Find where the given text appears and provide that cell's center as [x, y] coordinate. 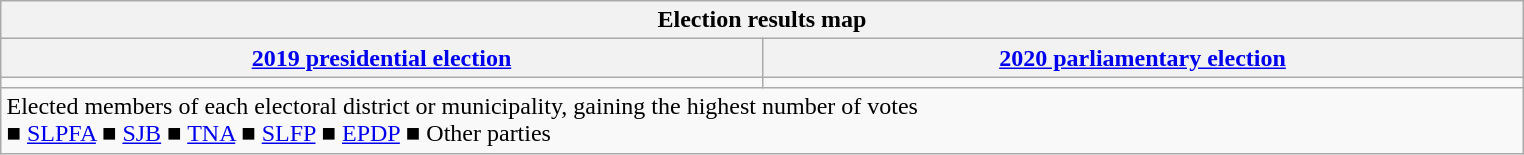
Election results map [762, 20]
Elected members of each electoral district or municipality, gaining the highest number of votes■ SLPFA ■ SJB ■ TNA ■ SLFP ■ EPDP ■ Other parties [762, 120]
2020 parliamentary election [1142, 58]
2019 presidential election [382, 58]
